Output the [X, Y] coordinate of the center of the cell containing the given text.  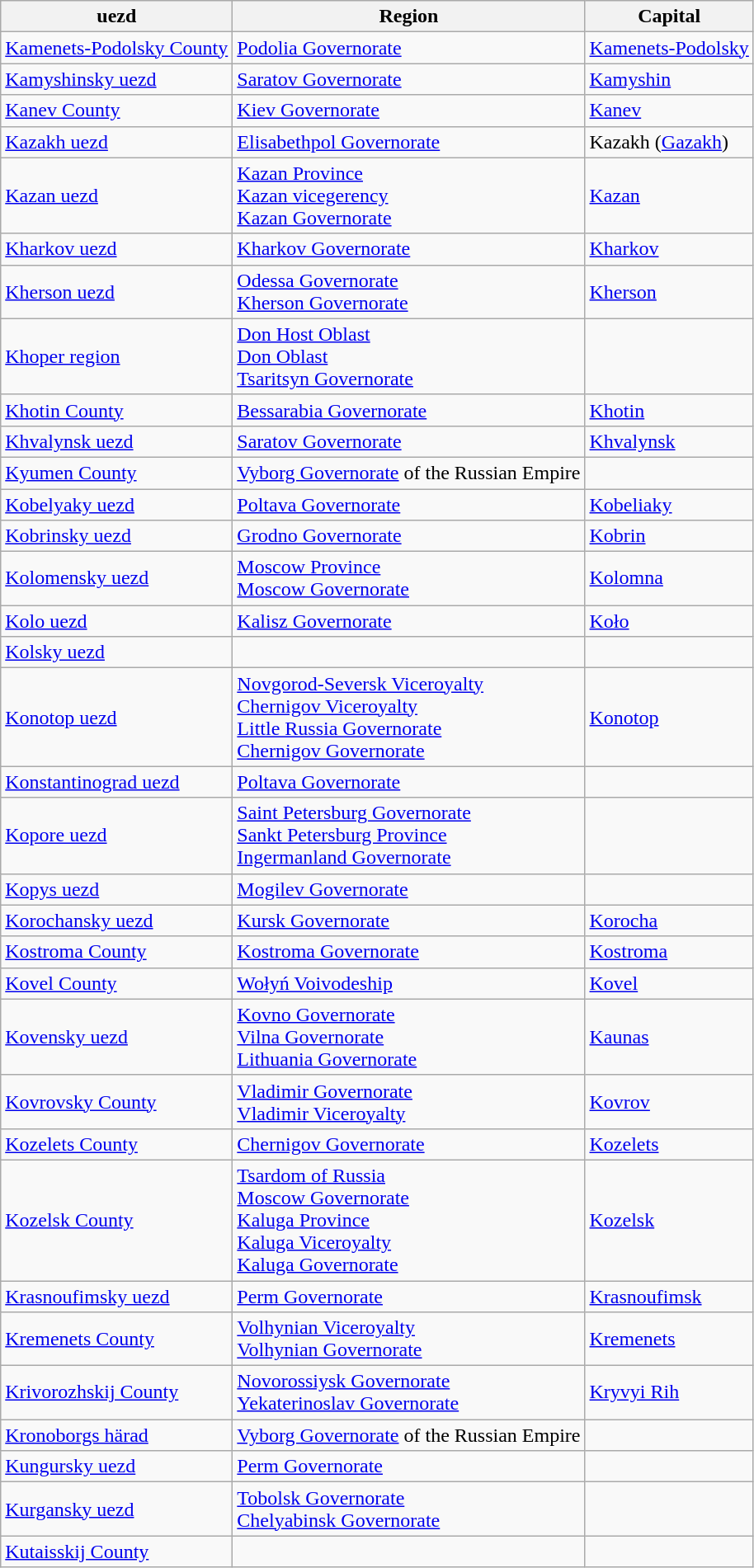
Kiev Governorate [409, 111]
Kobrinsky uezd [117, 536]
Elisabethpol Governorate [409, 142]
Kostroma County [117, 952]
Kronoborgs härad [117, 1435]
Kostroma [669, 952]
Kurgansky uezd [117, 1509]
uezd [117, 16]
Kherson uezd [117, 292]
Kursk Governorate [409, 921]
Kovrovsky County [117, 1102]
Volhynian ViceroyaltyVolhynian Governorate [409, 1340]
Krasnoufimsk [669, 1296]
Kungursky uezd [117, 1467]
Konstantinograd uezd [117, 782]
Khoper region [117, 356]
Khvalynsk [669, 441]
Kremenets [669, 1340]
Saint Petersburg GovernorateSankt Petersburg ProvinceIngermanland Governorate [409, 836]
Kolsky uezd [117, 652]
Kharkov Governorate [409, 249]
Novgorod-Seversk ViceroyaltyChernigov ViceroyaltyLittle Russia GovernorateChernigov Governorate [409, 718]
Kolomensky uezd [117, 579]
Korochansky uezd [117, 921]
Kozelets County [117, 1144]
Kovrov [669, 1102]
Kostroma Governorate [409, 952]
Odessa GovernorateKherson Governorate [409, 292]
Kamyshinsky uezd [117, 79]
Kazakh uezd [117, 142]
Kazan uezd [117, 195]
Bessarabia Governorate [409, 410]
Kozelsk [669, 1220]
Don Host OblastDon OblastTsaritsyn Governorate [409, 356]
Moscow ProvinceMoscow Governorate [409, 579]
Kovel County [117, 983]
Grodno Governorate [409, 536]
Khotin [669, 410]
Koło [669, 621]
Khotin County [117, 410]
Novorossiysk GovernorateYekaterinoslav Governorate [409, 1392]
Kherson [669, 292]
Konotop [669, 718]
Kanev [669, 111]
Kamenets-Podolsky County [117, 48]
Kaunas [669, 1037]
Kryvyi Rih [669, 1392]
Kobeliaky [669, 504]
Krivorozhskij County [117, 1392]
Capital [669, 16]
Kobrin [669, 536]
Kanev County [117, 111]
Kozelets [669, 1144]
Kharkov [669, 249]
Kolomna [669, 579]
Kharkov uezd [117, 249]
Kopys uezd [117, 889]
Kremenets County [117, 1340]
Kutaisskij County [117, 1552]
Kopore uezd [117, 836]
Kozelsk County [117, 1220]
Podolia Governorate [409, 48]
Mogilev Governorate [409, 889]
Kyumen County [117, 473]
Tsardom of RussiaMoscow GovernorateKaluga ProvinceKaluga ViceroyaltyKaluga Governorate [409, 1220]
Kazan [669, 195]
Kobelyaky uezd [117, 504]
Kamenets-Podolsky [669, 48]
Kazakh (Gazakh) [669, 142]
Konotop uezd [117, 718]
Region [409, 16]
Kazan ProvinceKazan vicegerencyKazan Governorate [409, 195]
Korocha [669, 921]
Kalisz Governorate [409, 621]
Kovno GovernorateVilna GovernorateLithuania Governorate [409, 1037]
Kovensky uezd [117, 1037]
Kovel [669, 983]
Wołyń Voivodeship [409, 983]
Krasnoufimsky uezd [117, 1296]
Kamyshin [669, 79]
Khvalynsk uezd [117, 441]
Tobolsk GovernorateChelyabinsk Governorate [409, 1509]
Kolo uezd [117, 621]
Chernigov Governorate [409, 1144]
Vladimir GovernorateVladimir Viceroyalty [409, 1102]
